Search for the cell housing the specified text and yield its [x, y] center coordinate. 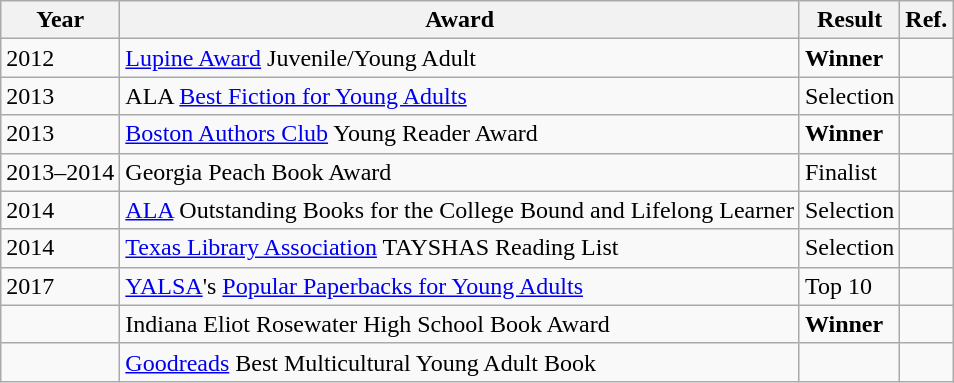
Award [460, 20]
Texas Library Association TAYSHAS Reading List [460, 248]
Year [60, 20]
Goodreads Best Multicultural Young Adult Book [460, 362]
Lupine Award Juvenile/Young Adult [460, 58]
ALA Outstanding Books for the College Bound and Lifelong Learner [460, 210]
2012 [60, 58]
Georgia Peach Book Award [460, 172]
Indiana Eliot Rosewater High School Book Award [460, 324]
2013–2014 [60, 172]
YALSA's Popular Paperbacks for Young Adults [460, 286]
ALA Best Fiction for Young Adults [460, 96]
2017 [60, 286]
Boston Authors Club Young Reader Award [460, 134]
Finalist [849, 172]
Ref. [926, 20]
Top 10 [849, 286]
Result [849, 20]
